Identify which cell holds the provided text, then report its [x, y] central coordinate. 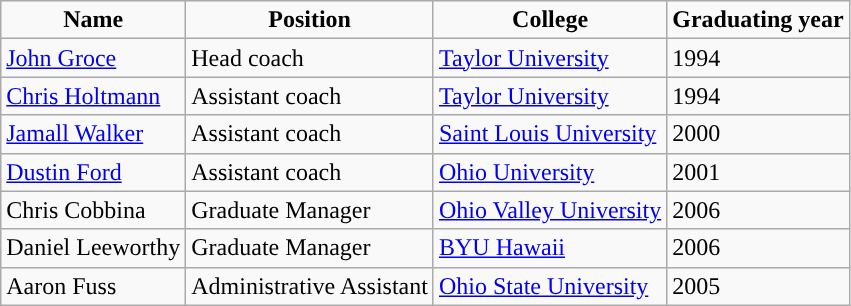
2000 [758, 134]
Ohio State University [550, 286]
Ohio University [550, 172]
College [550, 20]
2005 [758, 286]
Jamall Walker [94, 134]
Aaron Fuss [94, 286]
Chris Holtmann [94, 96]
Ohio Valley University [550, 210]
BYU Hawaii [550, 248]
Name [94, 20]
Position [310, 20]
Dustin Ford [94, 172]
John Groce [94, 58]
Daniel Leeworthy [94, 248]
Saint Louis University [550, 134]
2001 [758, 172]
Head coach [310, 58]
Chris Cobbina [94, 210]
Graduating year [758, 20]
Administrative Assistant [310, 286]
